Determine the [x, y] coordinate at the center of the cell enclosing the given text.  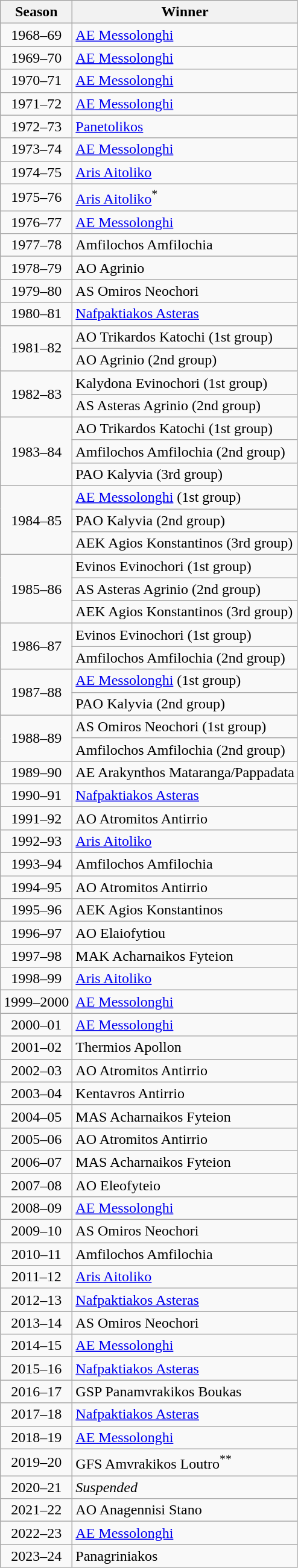
2017–18 [36, 1414]
Aris Aitoliko* [185, 198]
2018–19 [36, 1437]
AS Omiros Neochori (1st group) [185, 726]
2001–02 [36, 1048]
1973–74 [36, 149]
1986–87 [36, 646]
2022–23 [36, 1533]
2009–10 [36, 1231]
1997–98 [36, 956]
2002–03 [36, 1070]
Season [36, 12]
1985–86 [36, 589]
1970–71 [36, 81]
1989–90 [36, 772]
1978–79 [36, 268]
2021–22 [36, 1510]
AO Eleofyteio [185, 1185]
AE Arakynthos Mataranga/Pappadata [185, 772]
1980–81 [36, 314]
GSP Panamvrakikos Boukas [185, 1392]
Panetolikos [185, 127]
1991–92 [36, 818]
1992–93 [36, 841]
2016–17 [36, 1392]
2023–24 [36, 1556]
AO Agrinio [185, 268]
1987–88 [36, 692]
1988–89 [36, 738]
2006–07 [36, 1162]
AO Anagennisi Stano [185, 1510]
AO Elaiofytiou [185, 933]
1984–85 [36, 520]
2020–21 [36, 1487]
2014–15 [36, 1346]
1998–99 [36, 979]
Panagriniakos [185, 1556]
2008–09 [36, 1208]
1968–69 [36, 35]
2007–08 [36, 1185]
2005–06 [36, 1139]
GFS Amvrakikos Loutro** [185, 1463]
2010–11 [36, 1254]
2019–20 [36, 1463]
1975–76 [36, 198]
PAO Kalyvia (3rd group) [185, 474]
1977–78 [36, 245]
1990–91 [36, 795]
1993–94 [36, 864]
2004–05 [36, 1116]
1979–80 [36, 291]
Suspended [185, 1487]
1972–73 [36, 127]
AEK Agios Konstantinos [185, 910]
Kalydona Evinochori (1st group) [185, 383]
AO Agrinio (2nd group) [185, 360]
1974–75 [36, 172]
MAK Acharnaikos Fyteion [185, 956]
1983–84 [36, 451]
1982–83 [36, 394]
2000–01 [36, 1025]
2013–14 [36, 1323]
2011–12 [36, 1277]
Winner [185, 12]
1996–97 [36, 933]
1969–70 [36, 58]
1971–72 [36, 104]
2015–16 [36, 1369]
1995–96 [36, 910]
1999–2000 [36, 1002]
Kentavros Antirrio [185, 1093]
2003–04 [36, 1093]
2012–13 [36, 1300]
1994–95 [36, 887]
1976–77 [36, 222]
Thermios Apollon [185, 1048]
1981–82 [36, 348]
